Capture the cell that displays the provided text and extract its (X, Y) central coordinate. 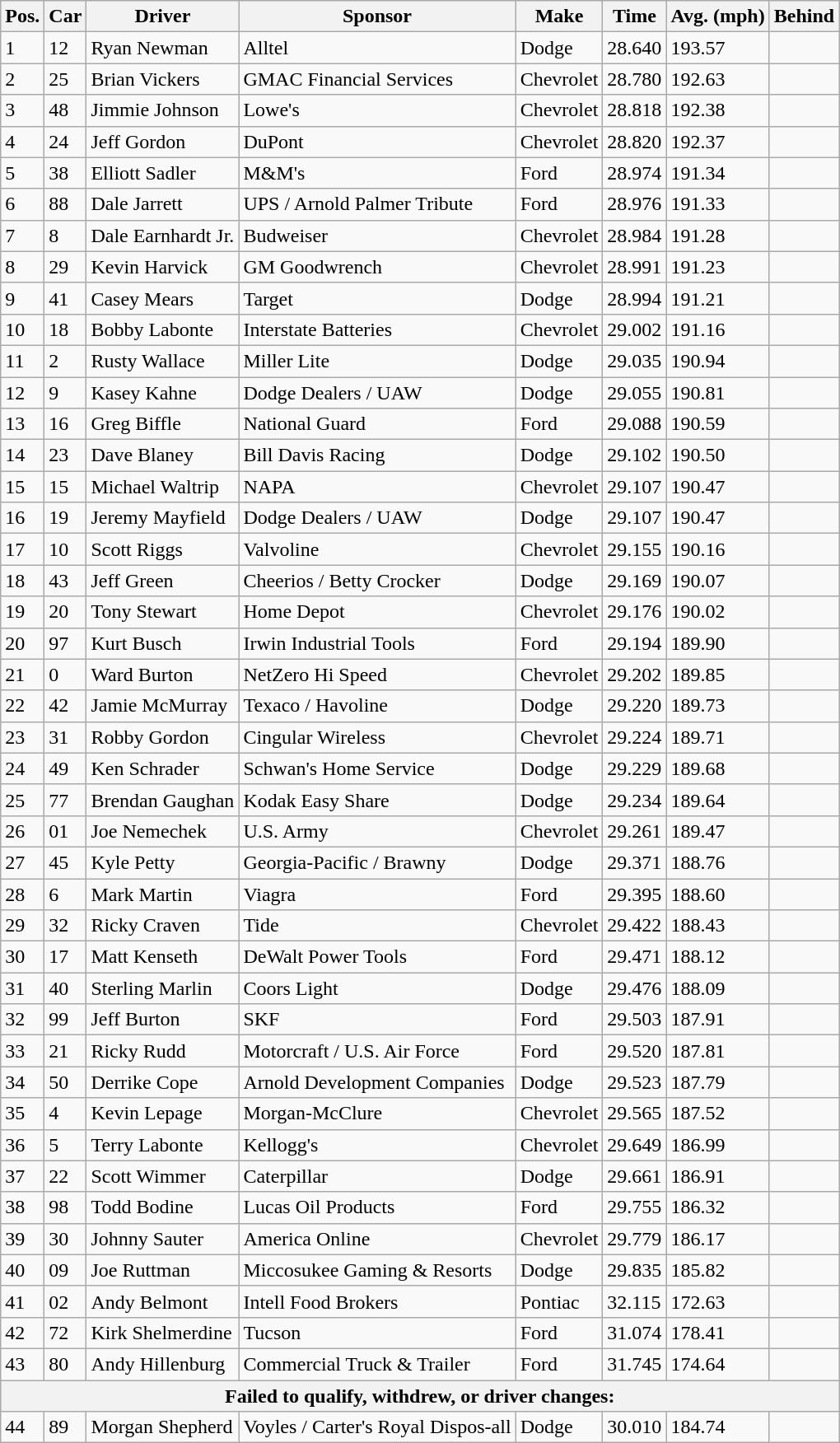
Home Depot (377, 612)
29.202 (634, 675)
29.234 (634, 800)
Lucas Oil Products (377, 1207)
Make (559, 16)
Coors Light (377, 988)
Failed to qualify, withdrew, or driver changes: (420, 1396)
Ricky Craven (163, 926)
29.224 (634, 737)
M&M's (377, 173)
28 (23, 894)
Dave Blaney (163, 455)
Budweiser (377, 236)
Intell Food Brokers (377, 1301)
190.59 (718, 424)
28.974 (634, 173)
Kellogg's (377, 1145)
189.85 (718, 675)
28.991 (634, 267)
89 (66, 1427)
Schwan's Home Service (377, 768)
28.820 (634, 142)
29.471 (634, 957)
Morgan Shepherd (163, 1427)
Pos. (23, 16)
UPS / Arnold Palmer Tribute (377, 204)
36 (23, 1145)
Sterling Marlin (163, 988)
Scott Riggs (163, 549)
188.76 (718, 862)
U.S. Army (377, 831)
27 (23, 862)
31.745 (634, 1364)
Ken Schrader (163, 768)
186.91 (718, 1176)
Kurt Busch (163, 643)
33 (23, 1051)
Pontiac (559, 1301)
DuPont (377, 142)
DeWalt Power Tools (377, 957)
Kodak Easy Share (377, 800)
191.16 (718, 329)
29.523 (634, 1082)
Kasey Kahne (163, 393)
191.33 (718, 204)
28.818 (634, 110)
Mark Martin (163, 894)
Kevin Lepage (163, 1114)
Irwin Industrial Tools (377, 643)
97 (66, 643)
28.984 (634, 236)
190.02 (718, 612)
29.371 (634, 862)
99 (66, 1020)
29.835 (634, 1270)
35 (23, 1114)
189.68 (718, 768)
29.422 (634, 926)
Derrike Cope (163, 1082)
189.47 (718, 831)
29.176 (634, 612)
29.520 (634, 1051)
Time (634, 16)
188.09 (718, 988)
Michael Waltrip (163, 487)
Driver (163, 16)
Johnny Sauter (163, 1239)
192.38 (718, 110)
Tony Stewart (163, 612)
Bill Davis Racing (377, 455)
174.64 (718, 1364)
29.002 (634, 329)
Brendan Gaughan (163, 800)
14 (23, 455)
29.220 (634, 706)
Tide (377, 926)
Car (66, 16)
193.57 (718, 48)
29.779 (634, 1239)
Jeff Gordon (163, 142)
187.81 (718, 1051)
28.976 (634, 204)
Ricky Rudd (163, 1051)
44 (23, 1427)
Terry Labonte (163, 1145)
Andy Hillenburg (163, 1364)
98 (66, 1207)
Dale Jarrett (163, 204)
Cingular Wireless (377, 737)
29.055 (634, 393)
11 (23, 361)
28.640 (634, 48)
186.99 (718, 1145)
29.035 (634, 361)
Kevin Harvick (163, 267)
Behind (804, 16)
29.755 (634, 1207)
190.94 (718, 361)
1 (23, 48)
29.649 (634, 1145)
Brian Vickers (163, 79)
189.71 (718, 737)
192.63 (718, 79)
192.37 (718, 142)
187.52 (718, 1114)
Ward Burton (163, 675)
29.565 (634, 1114)
Jeff Burton (163, 1020)
186.32 (718, 1207)
Morgan-McClure (377, 1114)
NAPA (377, 487)
Arnold Development Companies (377, 1082)
Elliott Sadler (163, 173)
28.780 (634, 79)
Viagra (377, 894)
09 (66, 1270)
72 (66, 1333)
190.81 (718, 393)
Joe Nemechek (163, 831)
Matt Kenseth (163, 957)
Caterpillar (377, 1176)
13 (23, 424)
National Guard (377, 424)
77 (66, 800)
29.661 (634, 1176)
Greg Biffle (163, 424)
Ryan Newman (163, 48)
SKF (377, 1020)
Kirk Shelmerdine (163, 1333)
Interstate Batteries (377, 329)
Valvoline (377, 549)
190.50 (718, 455)
184.74 (718, 1427)
Cheerios / Betty Crocker (377, 581)
Miller Lite (377, 361)
02 (66, 1301)
188.12 (718, 957)
50 (66, 1082)
190.07 (718, 581)
188.60 (718, 894)
31.074 (634, 1333)
191.34 (718, 173)
187.91 (718, 1020)
Jeremy Mayfield (163, 518)
Sponsor (377, 16)
178.41 (718, 1333)
Todd Bodine (163, 1207)
29.194 (634, 643)
29.395 (634, 894)
Target (377, 298)
Scott Wimmer (163, 1176)
GM Goodwrench (377, 267)
Jeff Green (163, 581)
48 (66, 110)
29.476 (634, 988)
49 (66, 768)
Alltel (377, 48)
189.64 (718, 800)
Casey Mears (163, 298)
34 (23, 1082)
190.16 (718, 549)
39 (23, 1239)
GMAC Financial Services (377, 79)
Commercial Truck & Trailer (377, 1364)
7 (23, 236)
Miccosukee Gaming & Resorts (377, 1270)
Georgia-Pacific / Brawny (377, 862)
191.28 (718, 236)
189.90 (718, 643)
29.102 (634, 455)
Jamie McMurray (163, 706)
186.17 (718, 1239)
30.010 (634, 1427)
191.23 (718, 267)
Voyles / Carter's Royal Dispos-all (377, 1427)
Dale Earnhardt Jr. (163, 236)
Texaco / Havoline (377, 706)
Robby Gordon (163, 737)
45 (66, 862)
28.994 (634, 298)
185.82 (718, 1270)
29.169 (634, 581)
Avg. (mph) (718, 16)
Lowe's (377, 110)
189.73 (718, 706)
Motorcraft / U.S. Air Force (377, 1051)
Jimmie Johnson (163, 110)
187.79 (718, 1082)
America Online (377, 1239)
Joe Ruttman (163, 1270)
Tucson (377, 1333)
26 (23, 831)
NetZero Hi Speed (377, 675)
80 (66, 1364)
188.43 (718, 926)
0 (66, 675)
01 (66, 831)
Bobby Labonte (163, 329)
37 (23, 1176)
29.088 (634, 424)
29.261 (634, 831)
191.21 (718, 298)
88 (66, 204)
Andy Belmont (163, 1301)
Rusty Wallace (163, 361)
29.503 (634, 1020)
3 (23, 110)
29.229 (634, 768)
32.115 (634, 1301)
29.155 (634, 549)
Kyle Petty (163, 862)
172.63 (718, 1301)
